Pinpoint the cell where the given text exists, returning its (x, y) midpoint coordinate. 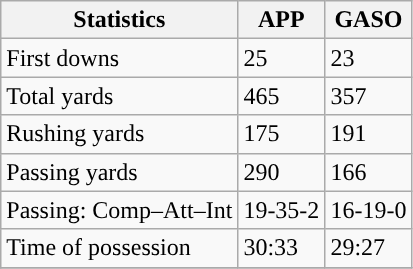
Passing: Comp–Att–Int (120, 210)
30:33 (282, 248)
First downs (120, 58)
Rushing yards (120, 134)
29:27 (368, 248)
19-35-2 (282, 210)
Passing yards (120, 172)
357 (368, 96)
Total yards (120, 96)
175 (282, 134)
Statistics (120, 20)
23 (368, 58)
25 (282, 58)
465 (282, 96)
Time of possession (120, 248)
166 (368, 172)
APP (282, 20)
16-19-0 (368, 210)
290 (282, 172)
191 (368, 134)
GASO (368, 20)
